Determine the (X, Y) coordinate at the center of the cell enclosing the given text.  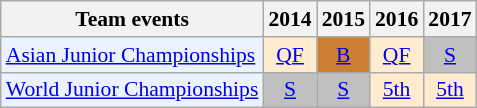
2015 (344, 19)
Team events (132, 19)
2014 (290, 19)
World Junior Championships (132, 90)
Asian Junior Championships (132, 55)
2017 (450, 19)
2016 (396, 19)
B (344, 55)
